Search for the cell housing the specified text and yield its (x, y) center coordinate. 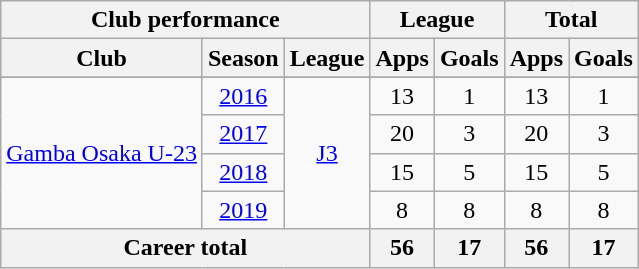
2017 (243, 134)
Gamba Osaka U-23 (102, 153)
Career total (186, 248)
2018 (243, 172)
Total (571, 20)
2016 (243, 96)
2019 (243, 210)
J3 (327, 153)
Season (243, 58)
Club (102, 58)
Club performance (186, 20)
